Detect which cell encompasses the target text, then output its [x, y] center coordinate. 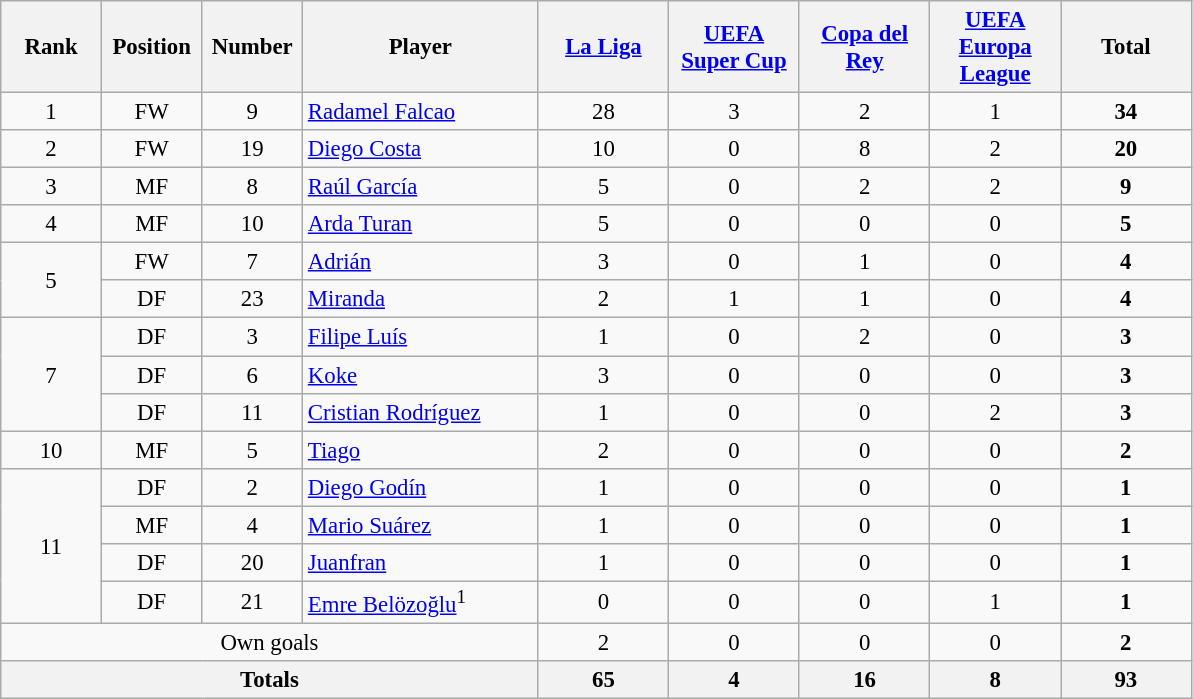
Own goals [270, 642]
34 [1126, 112]
Cristian Rodríguez [421, 412]
La Liga [604, 47]
21 [252, 602]
Diego Godín [421, 487]
Mario Suárez [421, 525]
23 [252, 299]
6 [252, 375]
Number [252, 47]
Juanfran [421, 563]
Raúl García [421, 187]
93 [1126, 680]
Arda Turan [421, 224]
Adrián [421, 262]
Totals [270, 680]
Miranda [421, 299]
65 [604, 680]
Copa del Rey [864, 47]
Position [152, 47]
UEFA Europa League [996, 47]
UEFA Super Cup [734, 47]
Tiago [421, 450]
Filipe Luís [421, 337]
28 [604, 112]
16 [864, 680]
Rank [52, 47]
Koke [421, 375]
Player [421, 47]
19 [252, 149]
Total [1126, 47]
Radamel Falcao [421, 112]
Diego Costa [421, 149]
Emre Belözoğlu1 [421, 602]
